For the text-containing cell, return its midpoint in (x, y) coordinate format. 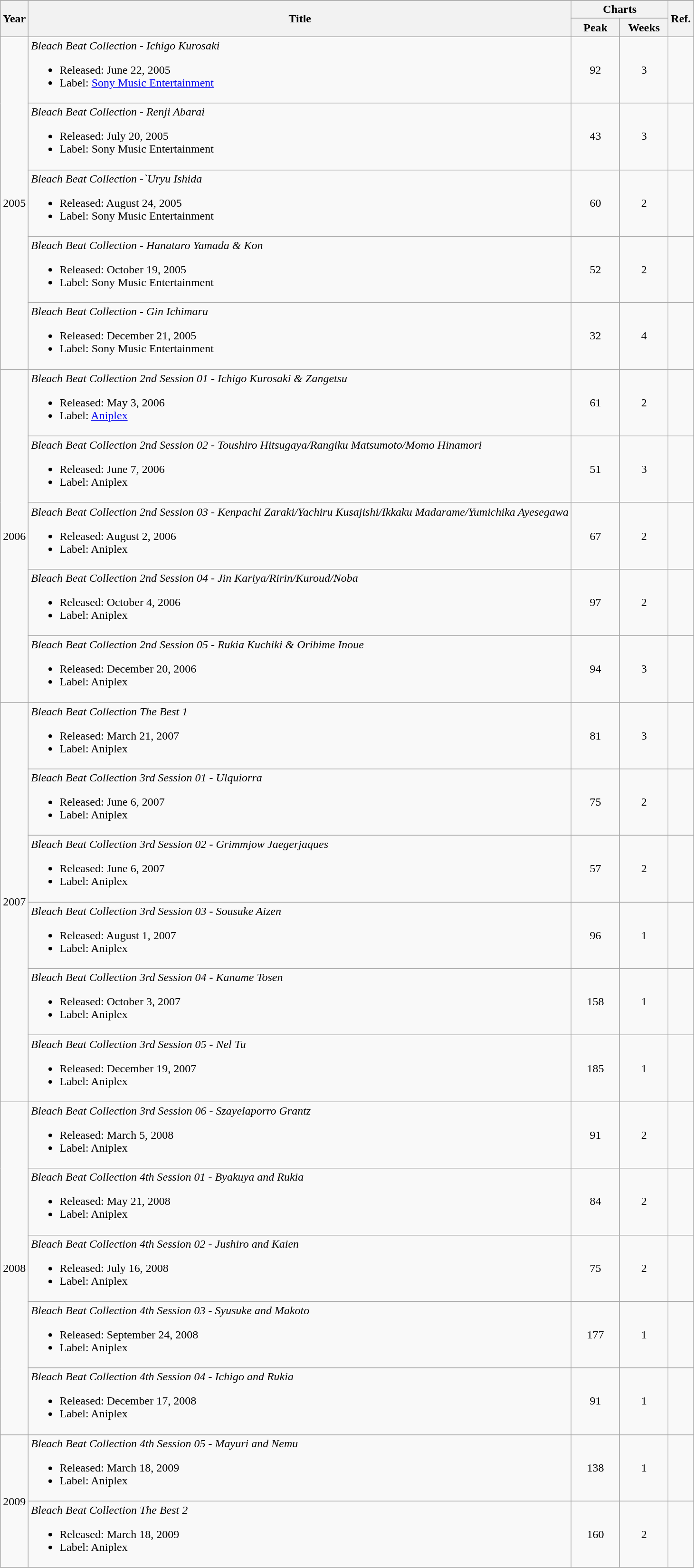
81 (596, 736)
160 (596, 1534)
2007 (14, 902)
Bleach Beat Collection 3rd Session 03 - Sousuke AizenReleased: August 1, 2007Label: Aniplex (300, 935)
Bleach Beat Collection - Ichigo KurosakiReleased: June 22, 2005Label: Sony Music Entertainment (300, 70)
60 (596, 203)
Bleach Beat Collection 3rd Session 02 - Grimmjow JaegerjaquesReleased: June 6, 2007Label: Aniplex (300, 869)
158 (596, 1002)
52 (596, 269)
Ref. (681, 19)
177 (596, 1335)
Bleach Beat Collection 3rd Session 05 - Nel TuReleased: December 19, 2007Label: Aniplex (300, 1068)
43 (596, 136)
Bleach Beat Collection 4th Session 01 - Byakuya and RukiaReleased: May 21, 2008Label: Aniplex (300, 1202)
Title (300, 19)
Bleach Beat Collection 2nd Session 02 - Toushiro Hitsugaya/Rangiku Matsumoto/Momo HinamoriReleased: June 7, 2006Label: Aniplex (300, 469)
Bleach Beat Collection 2nd Session 03 - Kenpachi Zaraki/Yachiru Kusajishi/Ikkaku Madarame/Yumichika AyesegawaReleased: August 2, 2006Label: Aniplex (300, 536)
2006 (14, 536)
2009 (14, 1501)
Year (14, 19)
2008 (14, 1268)
96 (596, 935)
Peak (596, 28)
67 (596, 536)
51 (596, 469)
97 (596, 602)
Bleach Beat Collection 3rd Session 01 - UlquiorraReleased: June 6, 2007Label: Aniplex (300, 802)
32 (596, 336)
Charts (620, 10)
Bleach Beat Collection -`Uryu IshidaReleased: August 24, 2005Label: Sony Music Entertainment (300, 203)
84 (596, 1202)
Bleach Beat Collection - Gin IchimaruReleased: December 21, 2005Label: Sony Music Entertainment (300, 336)
Bleach Beat Collection 4th Session 04 - Ichigo and RukiaReleased: December 17, 2008Label: Aniplex (300, 1401)
4 (644, 336)
57 (596, 869)
Weeks (644, 28)
138 (596, 1468)
Bleach Beat Collection 2nd Session 01 - Ichigo Kurosaki & ZangetsuReleased: May 3, 2006Label: Aniplex (300, 403)
92 (596, 70)
Bleach Beat Collection 4th Session 05 - Mayuri and NemuReleased: March 18, 2009Label: Aniplex (300, 1468)
Bleach Beat Collection 3rd Session 06 - Szayelaporro GrantzReleased: March 5, 2008Label: Aniplex (300, 1135)
Bleach Beat Collection 4th Session 02 - Jushiro and KaienReleased: July 16, 2008Label: Aniplex (300, 1268)
61 (596, 403)
Bleach Beat Collection - Renji AbaraiReleased: July 20, 2005Label: Sony Music Entertainment (300, 136)
Bleach Beat Collection The Best 1Released: March 21, 2007Label: Aniplex (300, 736)
185 (596, 1068)
Bleach Beat Collection 2nd Session 04 - Jin Kariya/Ririn/Kuroud/NobaReleased: October 4, 2006Label: Aniplex (300, 602)
94 (596, 669)
Bleach Beat Collection 2nd Session 05 - Rukia Kuchiki & Orihime InoueReleased: December 20, 2006Label: Aniplex (300, 669)
Bleach Beat Collection 4th Session 03 - Syusuke and MakotoReleased: September 24, 2008Label: Aniplex (300, 1335)
Bleach Beat Collection 3rd Session 04 - Kaname TosenReleased: October 3, 2007Label: Aniplex (300, 1002)
Bleach Beat Collection The Best 2Released: March 18, 2009Label: Aniplex (300, 1534)
Bleach Beat Collection - Hanataro Yamada & KonReleased: October 19, 2005Label: Sony Music Entertainment (300, 269)
2005 (14, 203)
